Return (x, y) of the center of cell containing provided text 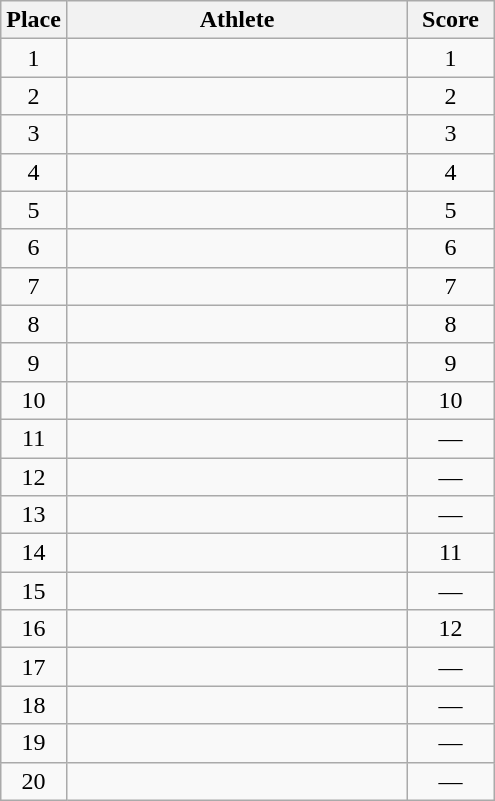
17 (34, 667)
18 (34, 705)
16 (34, 629)
14 (34, 553)
Place (34, 20)
19 (34, 743)
15 (34, 591)
Athlete (236, 20)
Score (451, 20)
20 (34, 781)
13 (34, 515)
